For the text-containing cell, return its midpoint in [x, y] coordinate format. 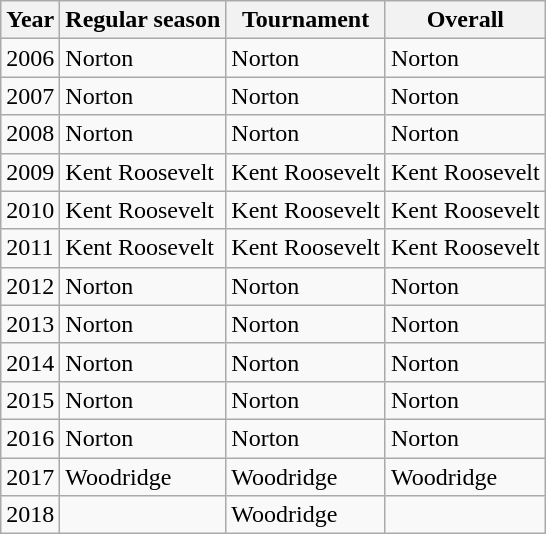
2014 [30, 362]
2007 [30, 96]
2009 [30, 172]
2011 [30, 248]
Overall [465, 20]
2008 [30, 134]
Tournament [306, 20]
2010 [30, 210]
2018 [30, 515]
2017 [30, 477]
2015 [30, 400]
2006 [30, 58]
Year [30, 20]
Regular season [143, 20]
2012 [30, 286]
2013 [30, 324]
2016 [30, 438]
